Search for the cell housing the specified text and yield its [x, y] center coordinate. 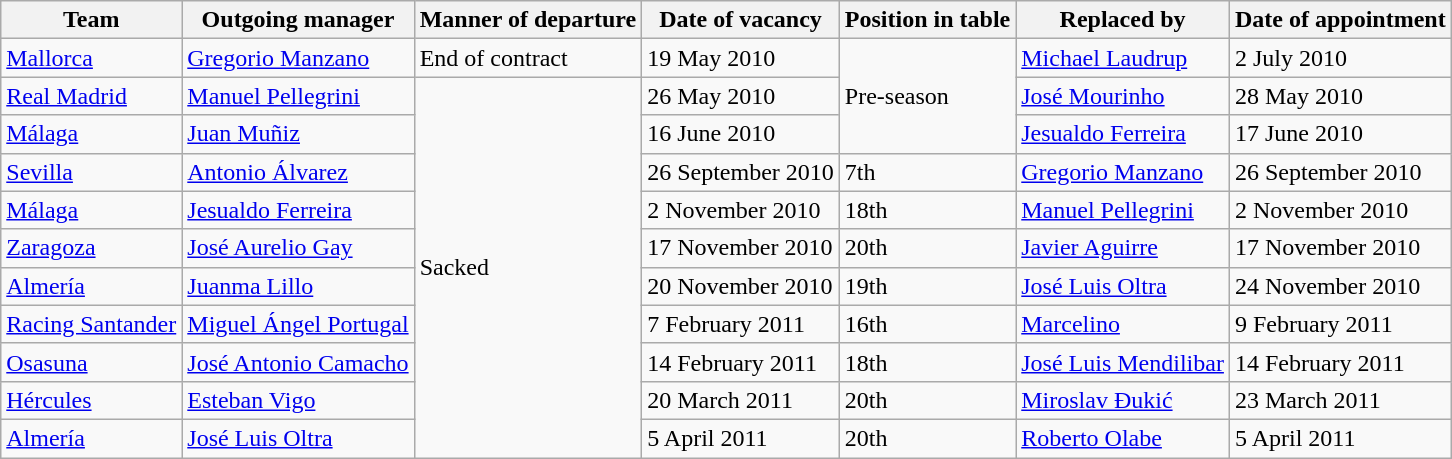
José Aurelio Gay [298, 248]
Juanma Lillo [298, 286]
Zaragoza [92, 248]
26 May 2010 [741, 96]
28 May 2010 [1340, 96]
José Mourinho [1123, 96]
Javier Aguirre [1123, 248]
16 June 2010 [741, 134]
9 February 2011 [1340, 324]
Esteban Vigo [298, 400]
Antonio Álvarez [298, 172]
José Luis Mendilibar [1123, 362]
20 November 2010 [741, 286]
Michael Laudrup [1123, 58]
7th [927, 172]
Osasuna [92, 362]
20 March 2011 [741, 400]
16th [927, 324]
Outgoing manager [298, 20]
Mallorca [92, 58]
Sevilla [92, 172]
Juan Muñiz [298, 134]
Date of vacancy [741, 20]
Team [92, 20]
19th [927, 286]
Roberto Olabe [1123, 438]
24 November 2010 [1340, 286]
Pre-season [927, 96]
End of contract [528, 58]
Marcelino [1123, 324]
2 July 2010 [1340, 58]
Position in table [927, 20]
Replaced by [1123, 20]
Miguel Ángel Portugal [298, 324]
Miroslav Đukić [1123, 400]
Hércules [92, 400]
23 March 2011 [1340, 400]
19 May 2010 [741, 58]
Sacked [528, 268]
7 February 2011 [741, 324]
Manner of departure [528, 20]
José Antonio Camacho [298, 362]
17 June 2010 [1340, 134]
Real Madrid [92, 96]
Racing Santander [92, 324]
Date of appointment [1340, 20]
